Search for the cell housing the specified text and yield its (x, y) center coordinate. 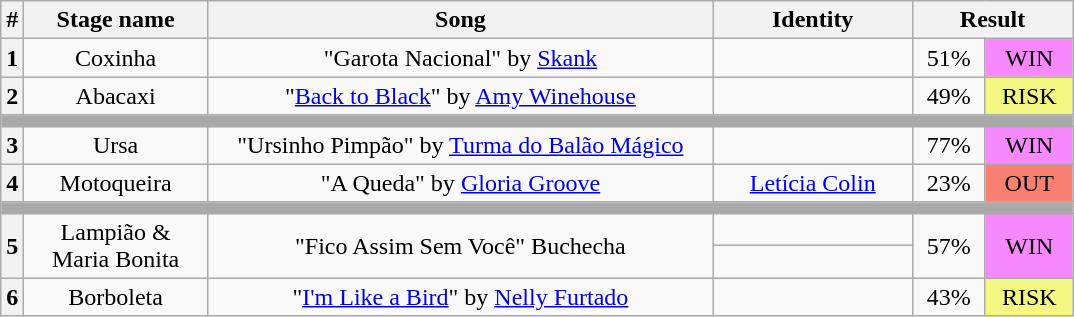
"Back to Black" by Amy Winehouse (460, 96)
Borboleta (116, 297)
"I'm Like a Bird" by Nelly Furtado (460, 297)
43% (948, 297)
Identity (812, 20)
Abacaxi (116, 96)
51% (948, 58)
5 (12, 246)
57% (948, 246)
# (12, 20)
OUT (1029, 183)
6 (12, 297)
Coxinha (116, 58)
Motoqueira (116, 183)
"Ursinho Pimpão" by Turma do Balão Mágico (460, 145)
Lampião & Maria Bonita (116, 246)
"A Queda" by Gloria Groove (460, 183)
23% (948, 183)
1 (12, 58)
4 (12, 183)
Letícia Colin (812, 183)
49% (948, 96)
Stage name (116, 20)
Result (992, 20)
"Fico Assim Sem Você" Buchecha (460, 246)
77% (948, 145)
"Garota Nacional" by Skank (460, 58)
3 (12, 145)
Song (460, 20)
2 (12, 96)
Ursa (116, 145)
